Return the (X, Y) coordinate for the center point of the cell that contains the specified text.  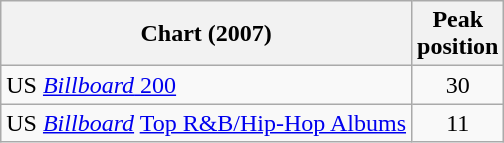
US Billboard 200 (206, 85)
11 (458, 123)
Peakposition (458, 34)
US Billboard Top R&B/Hip-Hop Albums (206, 123)
30 (458, 85)
Chart (2007) (206, 34)
